Provide the [x, y] coordinate of the cell's center where the given text is located.  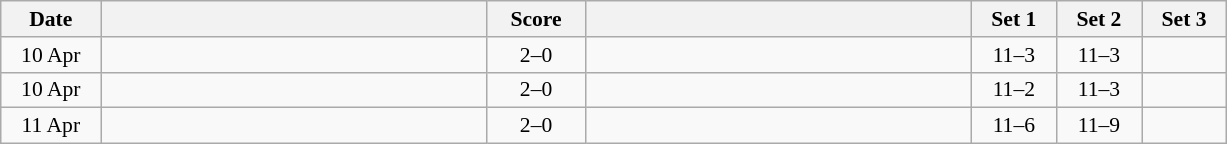
11–6 [1014, 126]
Set 1 [1014, 19]
11 Apr [51, 126]
Score [536, 19]
Date [51, 19]
11–2 [1014, 90]
Set 3 [1184, 19]
11–9 [1098, 126]
Set 2 [1098, 19]
